Locate the cell with the specified text and output its (X, Y) center coordinate. 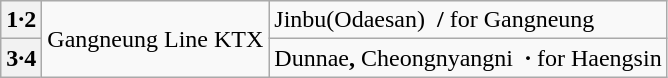
1·2 (22, 20)
Jinbu(Odaesan) / for Gangneung (468, 20)
3·4 (22, 58)
Gangneung Line KTX (156, 39)
Dunnae, Cheongnyangni · for Haengsin (468, 58)
